Find where the given text appears and provide that cell's center as [x, y] coordinate. 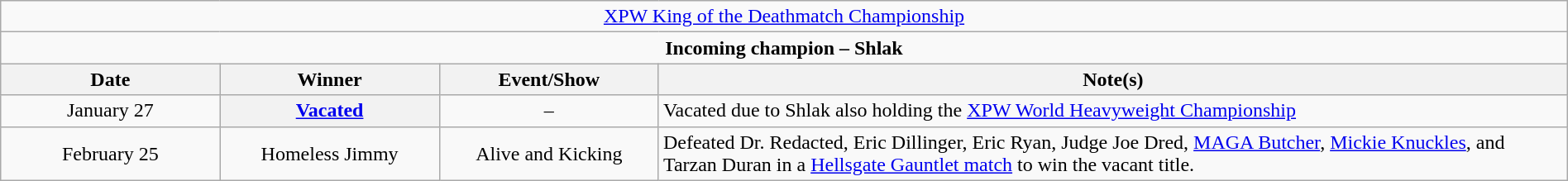
Vacated [329, 111]
XPW King of the Deathmatch Championship [784, 17]
February 25 [111, 154]
Alive and Kicking [549, 154]
Homeless Jimmy [329, 154]
Vacated due to Shlak also holding the XPW World Heavyweight Championship [1113, 111]
Winner [329, 79]
Date [111, 79]
January 27 [111, 111]
Note(s) [1113, 79]
Event/Show [549, 79]
– [549, 111]
Incoming champion – Shlak [784, 48]
